Find where the given text appears and provide that cell's center as [x, y] coordinate. 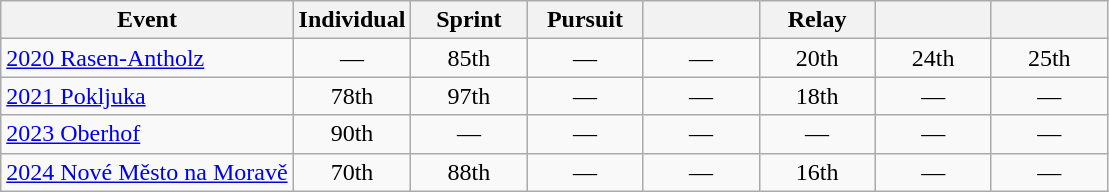
Event [147, 20]
97th [469, 96]
2021 Pokljuka [147, 96]
2024 Nové Město na Moravě [147, 172]
16th [817, 172]
2020 Rasen-Antholz [147, 58]
78th [352, 96]
Relay [817, 20]
2023 Oberhof [147, 134]
70th [352, 172]
Sprint [469, 20]
Pursuit [585, 20]
90th [352, 134]
20th [817, 58]
18th [817, 96]
24th [933, 58]
25th [1049, 58]
Individual [352, 20]
88th [469, 172]
85th [469, 58]
